From the cell containing the given text, extract its center point as (x, y) coordinate. 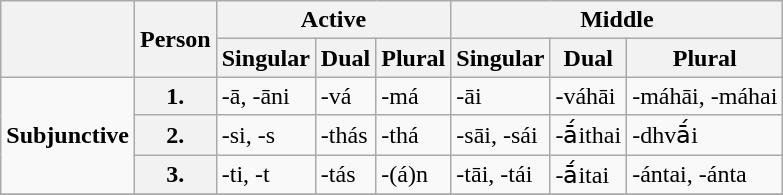
-dhvā́i (705, 135)
3. (176, 174)
-máhāi, -máhai (705, 96)
-váhāi (588, 96)
-sāi, -sái (500, 135)
-tāi, -tái (500, 174)
-āi (500, 96)
Person (176, 39)
-vá (345, 96)
1. (176, 96)
-si, -s (266, 135)
-ā́itai (588, 174)
-ti, -t (266, 174)
Active (334, 20)
-ā, -āni (266, 96)
Subjunctive (68, 136)
-ā́ithai (588, 135)
-thás (345, 135)
Middle (617, 20)
-ántai, -ánta (705, 174)
2. (176, 135)
-má (414, 96)
-(á)n (414, 174)
-thá (414, 135)
-tás (345, 174)
